Return (X, Y) of the center of cell containing provided text 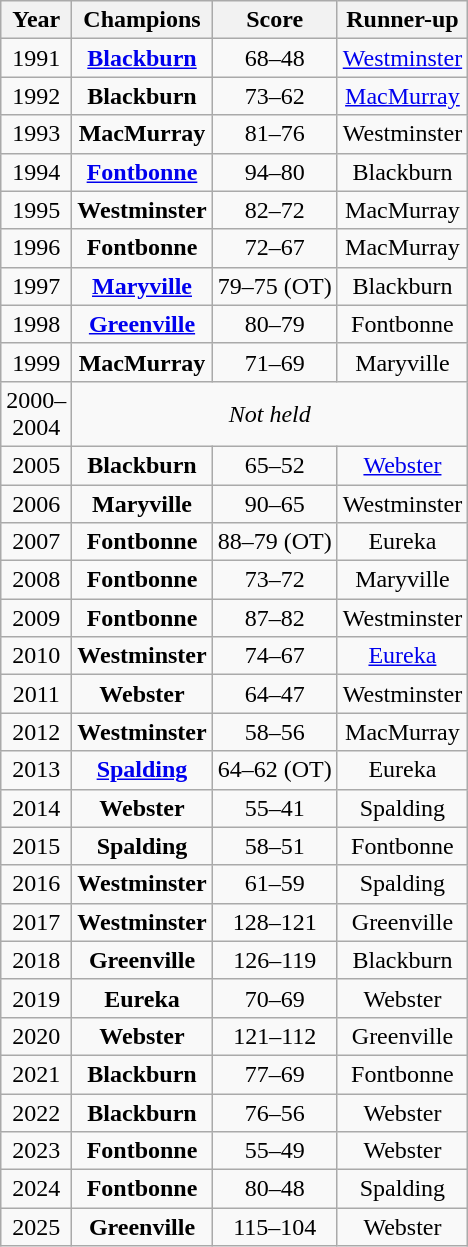
58–56 (274, 732)
74–67 (274, 656)
2024 (36, 1189)
82–72 (274, 210)
1993 (36, 134)
2009 (36, 618)
2008 (36, 580)
1996 (36, 248)
64–62 (OT) (274, 770)
2007 (36, 542)
121–112 (274, 1036)
126–119 (274, 960)
2022 (36, 1113)
2019 (36, 998)
2011 (36, 694)
72–67 (274, 248)
80–79 (274, 324)
2000–2004 (36, 414)
76–56 (274, 1113)
79–75 (OT) (274, 286)
70–69 (274, 998)
1994 (36, 172)
1997 (36, 286)
2025 (36, 1227)
2023 (36, 1151)
94–80 (274, 172)
58–51 (274, 846)
73–62 (274, 96)
Not held (270, 414)
68–48 (274, 58)
87–82 (274, 618)
90–65 (274, 503)
2010 (36, 656)
55–49 (274, 1151)
2006 (36, 503)
1999 (36, 362)
2015 (36, 846)
2005 (36, 465)
Runner-up (402, 20)
2018 (36, 960)
2016 (36, 884)
77–69 (274, 1074)
88–79 (OT) (274, 542)
Year (36, 20)
2012 (36, 732)
64–47 (274, 694)
2020 (36, 1036)
73–72 (274, 580)
1992 (36, 96)
1991 (36, 58)
1998 (36, 324)
115–104 (274, 1227)
128–121 (274, 922)
2021 (36, 1074)
Score (274, 20)
2017 (36, 922)
55–41 (274, 808)
Champions (142, 20)
71–69 (274, 362)
2014 (36, 808)
2013 (36, 770)
1995 (36, 210)
61–59 (274, 884)
81–76 (274, 134)
65–52 (274, 465)
80–48 (274, 1189)
